For the text-containing cell, return its midpoint in [x, y] coordinate format. 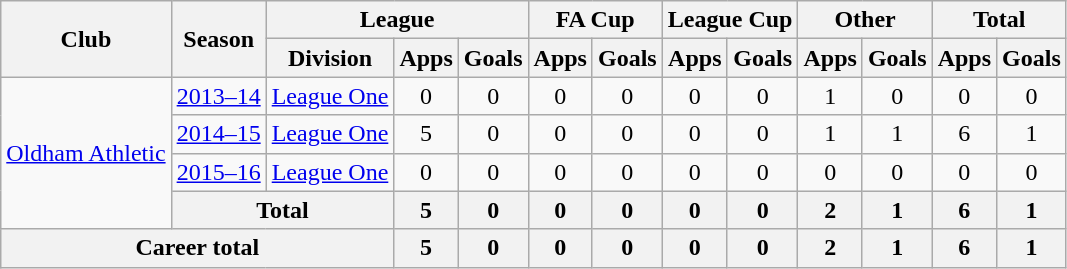
Other [865, 20]
Season [218, 39]
Career total [198, 248]
2013–14 [218, 96]
League [397, 20]
Division [330, 58]
League Cup [730, 20]
2015–16 [218, 172]
Club [86, 39]
2014–15 [218, 134]
FA Cup [595, 20]
Oldham Athletic [86, 153]
